Search for the cell housing the specified text and yield its [x, y] center coordinate. 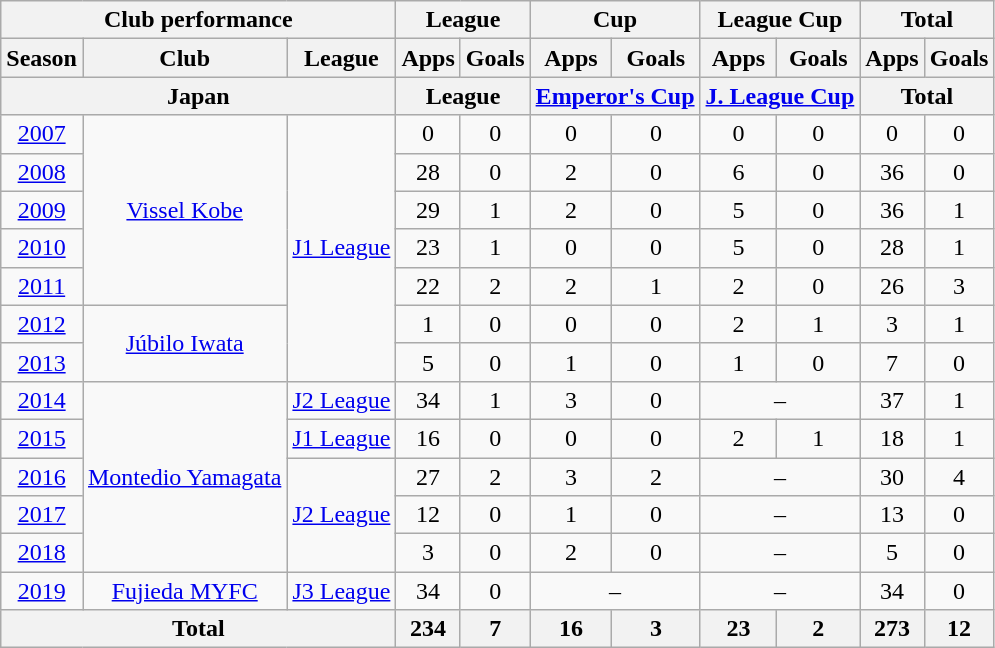
26 [892, 286]
4 [959, 477]
6 [738, 172]
Emperor's Cup [615, 96]
Japan [198, 96]
J3 League [342, 591]
273 [892, 629]
2016 [42, 477]
2013 [42, 362]
2015 [42, 438]
Júbilo Iwata [184, 343]
Club performance [198, 20]
Vissel Kobe [184, 210]
22 [428, 286]
13 [892, 515]
2014 [42, 400]
30 [892, 477]
2012 [42, 324]
League Cup [780, 20]
2010 [42, 248]
2019 [42, 591]
2018 [42, 553]
Cup [615, 20]
234 [428, 629]
2008 [42, 172]
29 [428, 210]
2009 [42, 210]
J. League Cup [780, 96]
2011 [42, 286]
18 [892, 438]
Fujieda MYFC [184, 591]
Montedio Yamagata [184, 476]
2007 [42, 134]
Club [184, 58]
Season [42, 58]
2017 [42, 515]
37 [892, 400]
27 [428, 477]
